Pinpoint the cell where the given text exists, returning its [x, y] midpoint coordinate. 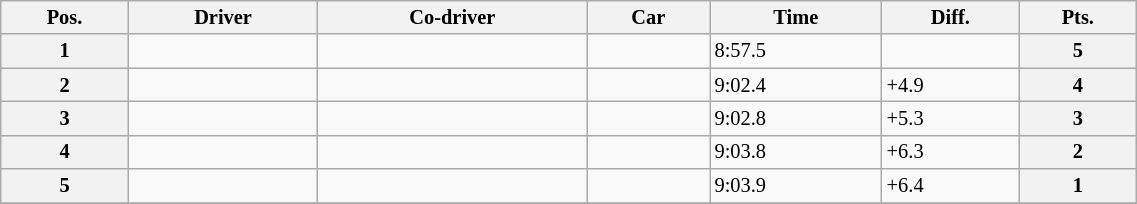
Car [648, 17]
+6.4 [950, 186]
9:02.8 [796, 118]
Diff. [950, 17]
8:57.5 [796, 51]
9:03.8 [796, 152]
9:03.9 [796, 186]
+5.3 [950, 118]
+6.3 [950, 152]
+4.9 [950, 85]
Co-driver [452, 17]
Pos. [65, 17]
Driver [223, 17]
9:02.4 [796, 85]
Pts. [1078, 17]
Time [796, 17]
